Return the (x, y) coordinate for the center point of the cell that contains the specified text.  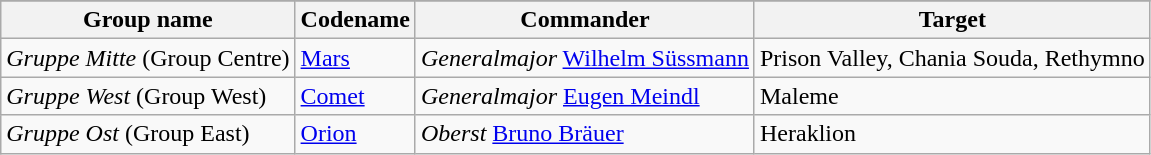
Commander (584, 20)
Gruppe West (Group West) (148, 96)
Codename (355, 20)
Generalmajor Wilhelm Süssmann (584, 58)
Heraklion (952, 134)
Oberst Bruno Bräuer (584, 134)
Generalmajor Eugen Meindl (584, 96)
Comet (355, 96)
Target (952, 20)
Orion (355, 134)
Mars (355, 58)
Group name (148, 20)
Prison Valley, Chania Souda, Rethymno (952, 58)
Maleme (952, 96)
Gruppe Ost (Group East) (148, 134)
Gruppe Mitte (Group Centre) (148, 58)
